Return (X, Y) of the center of cell containing provided text 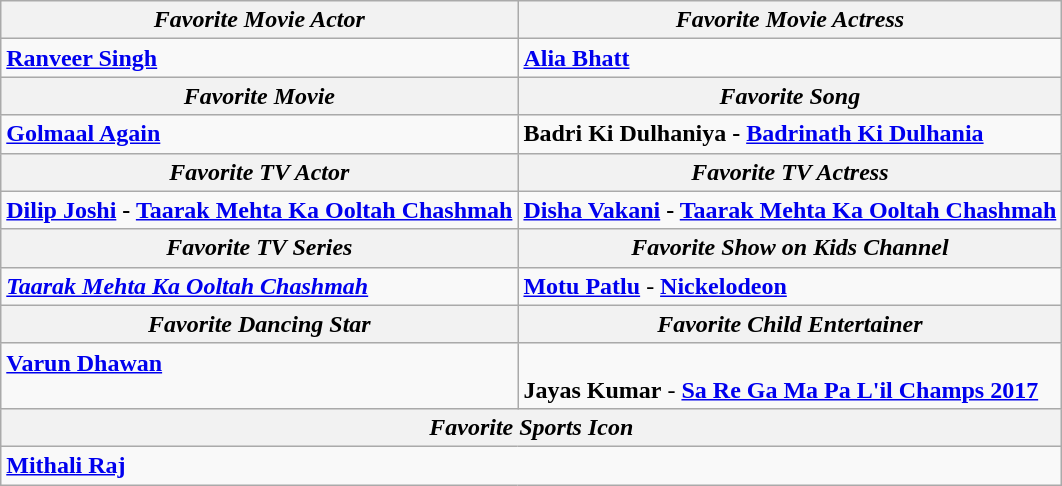
Favorite TV Actor (260, 172)
Mithali Raj (532, 465)
Favorite Movie Actress (790, 20)
Favorite Child Entertainer (790, 324)
Dilip Joshi - Taarak Mehta Ka Ooltah Chashmah (260, 210)
Favorite Movie (260, 96)
Favorite TV Series (260, 248)
Ranveer Singh (260, 58)
Alia Bhatt (790, 58)
Varun Dhawan (260, 376)
Favorite TV Actress (790, 172)
Golmaal Again (260, 134)
Badri Ki Dulhaniya - Badrinath Ki Dulhania (790, 134)
Taarak Mehta Ka Ooltah Chashmah (260, 286)
Disha Vakani - Taarak Mehta Ka Ooltah Chashmah (790, 210)
Favorite Show on Kids Channel (790, 248)
Jayas Kumar - Sa Re Ga Ma Pa L'il Champs 2017 (790, 376)
Favorite Movie Actor (260, 20)
Favorite Dancing Star (260, 324)
Favorite Song (790, 96)
Motu Patlu - Nickelodeon (790, 286)
Favorite Sports Icon (532, 427)
